Detect which cell encompasses the target text, then output its [x, y] center coordinate. 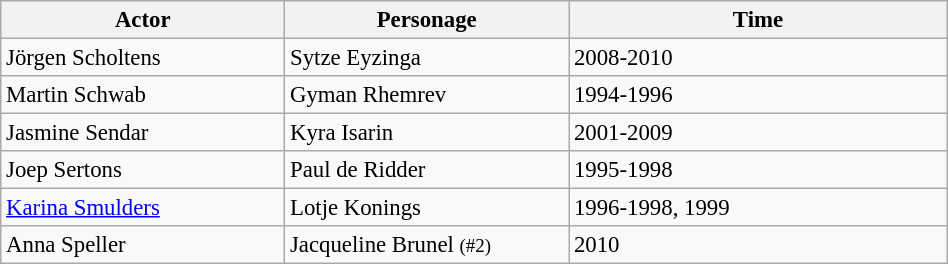
Karina Smulders [143, 208]
Martin Schwab [143, 95]
Sytze Eyzinga [427, 58]
Actor [143, 20]
Jacqueline Brunel (#2) [427, 245]
Jasmine Sendar [143, 133]
1996-1998, 1999 [758, 208]
1995-1998 [758, 170]
Lotje Konings [427, 208]
Jörgen Scholtens [143, 58]
Kyra Isarin [427, 133]
Gyman Rhemrev [427, 95]
Personage [427, 20]
2010 [758, 245]
1994-1996 [758, 95]
Joep Sertons [143, 170]
Time [758, 20]
2008-2010 [758, 58]
2001-2009 [758, 133]
Paul de Ridder [427, 170]
Anna Speller [143, 245]
